Return (X, Y) of the center of cell containing provided text 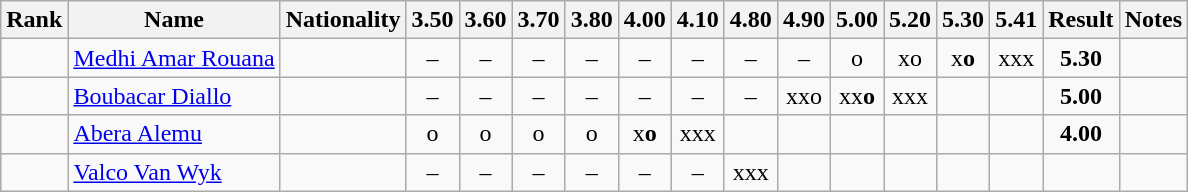
Valco Van Wyk (174, 172)
Medhi Amar Rouana (174, 58)
3.70 (538, 20)
Notes (1153, 20)
Name (174, 20)
5.41 (1016, 20)
Boubacar Diallo (174, 96)
4.90 (804, 20)
3.50 (432, 20)
Nationality (343, 20)
4.10 (698, 20)
4.80 (750, 20)
Abera Alemu (174, 134)
3.80 (592, 20)
Result (1081, 20)
5.20 (910, 20)
Rank (34, 20)
3.60 (486, 20)
